Locate the cell with the specified text and output its (x, y) center coordinate. 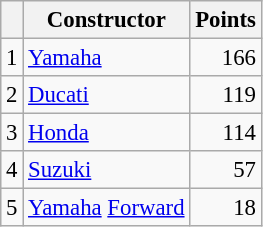
Constructor (106, 20)
114 (226, 133)
Yamaha Forward (106, 208)
Ducati (106, 95)
Points (226, 20)
Yamaha (106, 58)
Suzuki (106, 170)
3 (12, 133)
4 (12, 170)
166 (226, 58)
119 (226, 95)
5 (12, 208)
57 (226, 170)
2 (12, 95)
1 (12, 58)
Honda (106, 133)
18 (226, 208)
